Capture the cell that displays the provided text and extract its (X, Y) central coordinate. 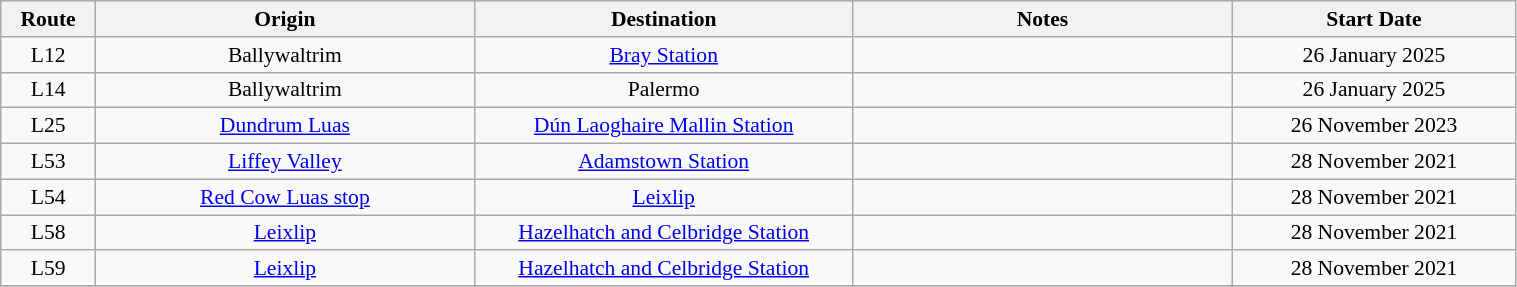
Bray Station (664, 55)
Origin (284, 19)
Adamstown Station (664, 162)
Notes (1042, 19)
L59 (48, 269)
Liffey Valley (284, 162)
L12 (48, 55)
L54 (48, 197)
L58 (48, 233)
26 November 2023 (1374, 126)
Start Date (1374, 19)
Dundrum Luas (284, 126)
L53 (48, 162)
Palermo (664, 90)
Route (48, 19)
L14 (48, 90)
L25 (48, 126)
Red Cow Luas stop (284, 197)
Destination (664, 19)
Dún Laoghaire Mallin Station (664, 126)
